Scan for the cell matching the given text and deliver its [x, y] coordinate at center. 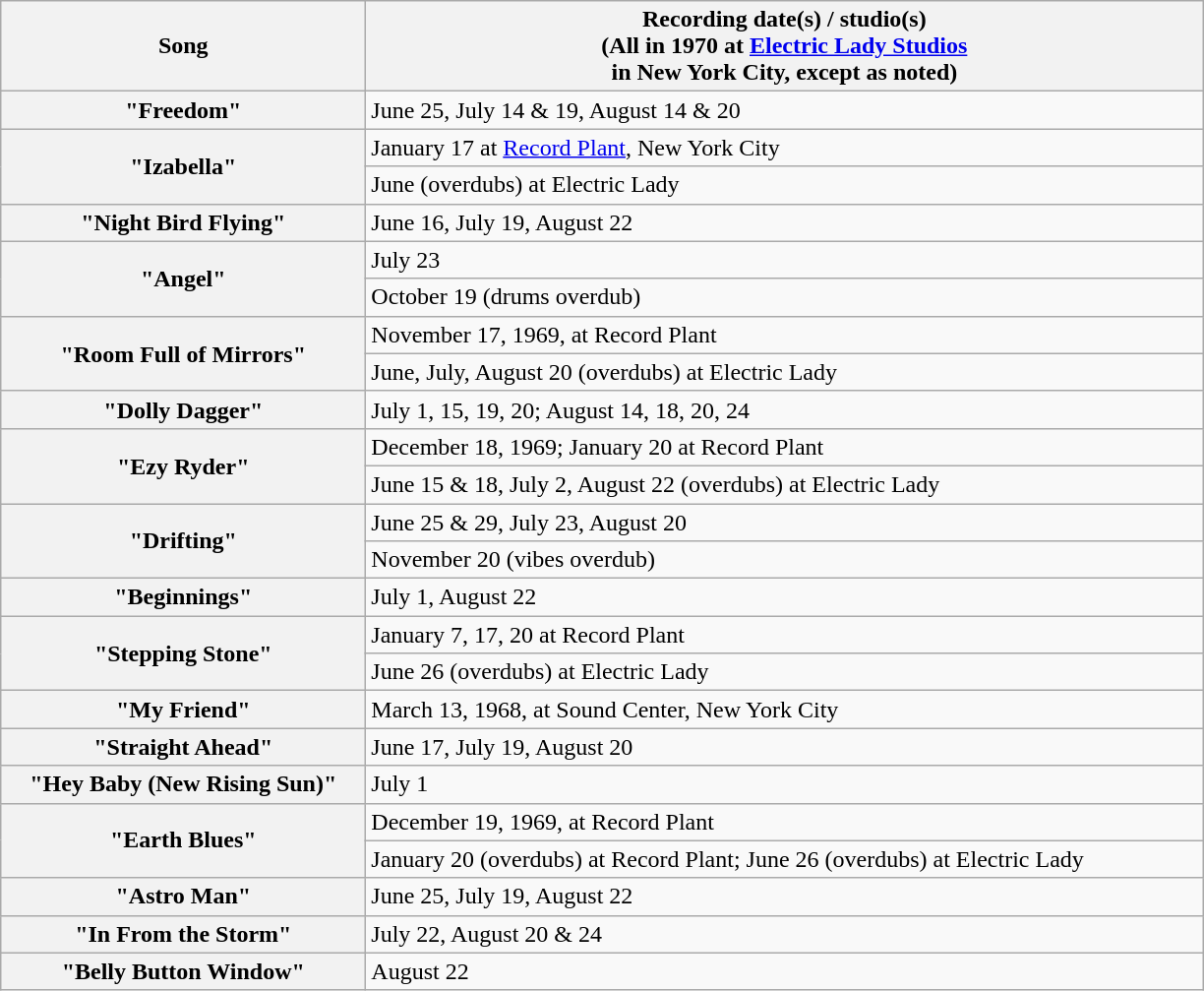
June 25, July 19, August 22 [785, 897]
November 17, 1969, at Record Plant [785, 335]
July 1, August 22 [785, 597]
"Ezy Ryder" [183, 465]
July 22, August 20 & 24 [785, 934]
"Astro Man" [183, 897]
June 25, July 14 & 19, August 14 & 20 [785, 110]
"Angel" [183, 279]
November 20 (vibes overdub) [785, 560]
July 23 [785, 260]
Recording date(s) / studio(s)(All in 1970 at Electric Lady Studiosin New York City, except as noted) [785, 46]
June, July, August 20 (overdubs) at Electric Lady [785, 372]
"Night Bird Flying" [183, 222]
Song [183, 46]
"Beginnings" [183, 597]
June 25 & 29, July 23, August 20 [785, 523]
"Izabella" [183, 166]
"Room Full of Mirrors" [183, 353]
July 1, 15, 19, 20; August 14, 18, 20, 24 [785, 409]
October 19 (drums overdub) [785, 297]
"Drifting" [183, 541]
January 20 (overdubs) at Record Plant; June 26 (overdubs) at Electric Lady [785, 859]
"Belly Button Window" [183, 971]
July 1 [785, 784]
June 15 & 18, July 2, August 22 (overdubs) at Electric Lady [785, 484]
June 26 (overdubs) at Electric Lady [785, 672]
"Freedom" [183, 110]
"Earth Blues" [183, 840]
"Hey Baby (New Rising Sun)" [183, 784]
"Dolly Dagger" [183, 409]
December 19, 1969, at Record Plant [785, 822]
"In From the Storm" [183, 934]
January 7, 17, 20 at Record Plant [785, 635]
January 17 at Record Plant, New York City [785, 148]
"My Friend" [183, 710]
"Straight Ahead" [183, 747]
June 17, July 19, August 20 [785, 747]
March 13, 1968, at Sound Center, New York City [785, 710]
June (overdubs) at Electric Lady [785, 185]
December 18, 1969; January 20 at Record Plant [785, 447]
June 16, July 19, August 22 [785, 222]
August 22 [785, 971]
"Stepping Stone" [183, 653]
